Identify which cell holds the provided text, then report its [x, y] central coordinate. 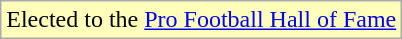
Elected to the Pro Football Hall of Fame [202, 20]
